Scan for the cell matching the given text and deliver its [x, y] coordinate at center. 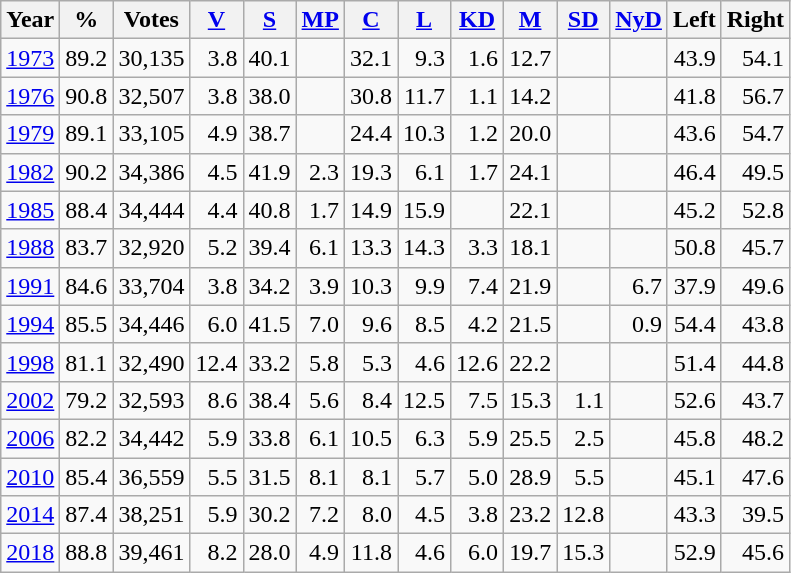
38.7 [270, 134]
13.3 [370, 248]
43.9 [694, 58]
5.0 [478, 477]
34,386 [152, 172]
45.7 [755, 248]
44.8 [755, 362]
12.4 [216, 362]
1.6 [478, 58]
MP [320, 20]
52.9 [694, 553]
37.9 [694, 286]
28.9 [530, 477]
% [86, 20]
22.1 [530, 210]
33.8 [270, 438]
39,461 [152, 553]
1982 [30, 172]
8.4 [370, 400]
36,559 [152, 477]
54.1 [755, 58]
87.4 [86, 515]
34,446 [152, 324]
90.8 [86, 96]
40.1 [270, 58]
5.3 [370, 362]
11.7 [424, 96]
43.8 [755, 324]
89.1 [86, 134]
9.9 [424, 286]
41.9 [270, 172]
23.2 [530, 515]
C [370, 20]
0.9 [639, 324]
3.9 [320, 286]
1976 [30, 96]
41.8 [694, 96]
19.3 [370, 172]
88.4 [86, 210]
88.8 [86, 553]
19.7 [530, 553]
11.8 [370, 553]
84.6 [86, 286]
12.6 [478, 362]
SD [584, 20]
10.5 [370, 438]
24.4 [370, 134]
47.6 [755, 477]
KD [478, 20]
24.1 [530, 172]
32,593 [152, 400]
8.0 [370, 515]
45.1 [694, 477]
33.2 [270, 362]
48.2 [755, 438]
2.3 [320, 172]
1988 [30, 248]
5.2 [216, 248]
32,507 [152, 96]
2014 [30, 515]
7.2 [320, 515]
50.8 [694, 248]
89.2 [86, 58]
12.5 [424, 400]
32.1 [370, 58]
1979 [30, 134]
45.2 [694, 210]
39.5 [755, 515]
25.5 [530, 438]
1991 [30, 286]
45.8 [694, 438]
2002 [30, 400]
38,251 [152, 515]
43.3 [694, 515]
7.5 [478, 400]
18.1 [530, 248]
20.0 [530, 134]
46.4 [694, 172]
54.4 [694, 324]
82.2 [86, 438]
5.6 [320, 400]
2006 [30, 438]
38.4 [270, 400]
45.6 [755, 553]
12.8 [584, 515]
6.3 [424, 438]
22.2 [530, 362]
14.2 [530, 96]
34.2 [270, 286]
83.7 [86, 248]
56.7 [755, 96]
52.6 [694, 400]
12.7 [530, 58]
28.0 [270, 553]
9.6 [370, 324]
1.2 [478, 134]
31.5 [270, 477]
30,135 [152, 58]
33,704 [152, 286]
81.1 [86, 362]
6.7 [639, 286]
90.2 [86, 172]
85.5 [86, 324]
4.4 [216, 210]
32,920 [152, 248]
5.7 [424, 477]
54.7 [755, 134]
8.5 [424, 324]
3.3 [478, 248]
34,444 [152, 210]
NyD [639, 20]
30.8 [370, 96]
21.5 [530, 324]
21.9 [530, 286]
M [530, 20]
1998 [30, 362]
40.8 [270, 210]
30.2 [270, 515]
V [216, 20]
Left [694, 20]
15.9 [424, 210]
34,442 [152, 438]
38.0 [270, 96]
4.2 [478, 324]
Votes [152, 20]
79.2 [86, 400]
14.3 [424, 248]
52.8 [755, 210]
32,490 [152, 362]
43.7 [755, 400]
51.4 [694, 362]
Right [755, 20]
2010 [30, 477]
7.0 [320, 324]
9.3 [424, 58]
1985 [30, 210]
41.5 [270, 324]
2.5 [584, 438]
14.9 [370, 210]
5.8 [320, 362]
S [270, 20]
Year [30, 20]
1994 [30, 324]
8.2 [216, 553]
33,105 [152, 134]
49.6 [755, 286]
8.6 [216, 400]
7.4 [478, 286]
85.4 [86, 477]
1973 [30, 58]
L [424, 20]
2018 [30, 553]
39.4 [270, 248]
43.6 [694, 134]
49.5 [755, 172]
